Output the (x, y) coordinate of the center of the cell containing the given text.  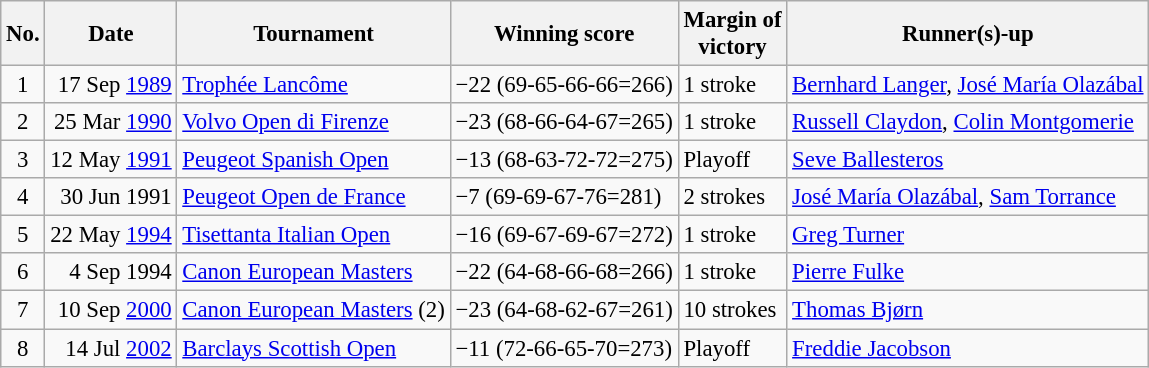
22 May 1994 (111, 235)
17 Sep 1989 (111, 85)
12 May 1991 (111, 160)
8 (23, 348)
−22 (64-68-66-68=266) (564, 273)
Bernhard Langer, José María Olazábal (968, 85)
No. (23, 34)
Trophée Lancôme (314, 85)
10 strokes (732, 310)
Barclays Scottish Open (314, 348)
25 Mar 1990 (111, 122)
Pierre Fulke (968, 273)
Margin ofvictory (732, 34)
Peugeot Open de France (314, 197)
Freddie Jacobson (968, 348)
6 (23, 273)
7 (23, 310)
Tisettanta Italian Open (314, 235)
Date (111, 34)
5 (23, 235)
Canon European Masters (314, 273)
Thomas Bjørn (968, 310)
4 (23, 197)
−13 (68-63-72-72=275) (564, 160)
Seve Ballesteros (968, 160)
−11 (72-66-65-70=273) (564, 348)
Greg Turner (968, 235)
3 (23, 160)
Tournament (314, 34)
2 strokes (732, 197)
2 (23, 122)
Runner(s)-up (968, 34)
30 Jun 1991 (111, 197)
−23 (68-66-64-67=265) (564, 122)
1 (23, 85)
Volvo Open di Firenze (314, 122)
Peugeot Spanish Open (314, 160)
Russell Claydon, Colin Montgomerie (968, 122)
Winning score (564, 34)
−16 (69-67-69-67=272) (564, 235)
14 Jul 2002 (111, 348)
−7 (69-69-67-76=281) (564, 197)
−22 (69-65-66-66=266) (564, 85)
José María Olazábal, Sam Torrance (968, 197)
−23 (64-68-62-67=261) (564, 310)
4 Sep 1994 (111, 273)
Canon European Masters (2) (314, 310)
10 Sep 2000 (111, 310)
